From the cell containing the given text, extract its center point as (x, y) coordinate. 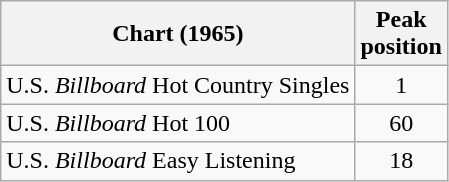
60 (401, 123)
U.S. Billboard Hot Country Singles (178, 85)
Peakposition (401, 34)
1 (401, 85)
U.S. Billboard Hot 100 (178, 123)
Chart (1965) (178, 34)
18 (401, 161)
U.S. Billboard Easy Listening (178, 161)
